Search for the cell housing the specified text and yield its [X, Y] center coordinate. 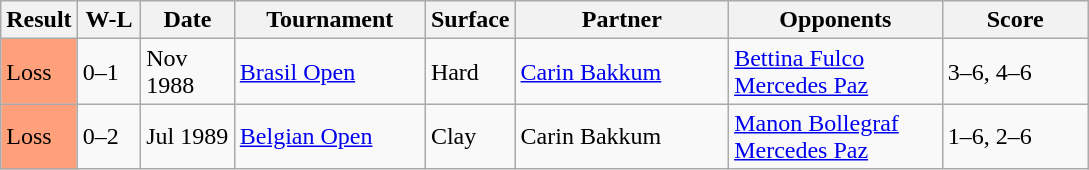
Result [39, 20]
Score [1015, 20]
Bettina Fulco Mercedes Paz [836, 72]
Tournament [330, 20]
Manon Bollegraf Mercedes Paz [836, 136]
Opponents [836, 20]
Hard [470, 72]
3–6, 4–6 [1015, 72]
0–1 [109, 72]
Belgian Open [330, 136]
0–2 [109, 136]
Clay [470, 136]
Nov 1988 [188, 72]
Date [188, 20]
1–6, 2–6 [1015, 136]
Surface [470, 20]
W-L [109, 20]
Partner [622, 20]
Brasil Open [330, 72]
Jul 1989 [188, 136]
